Locate the cell with the specified text and output its [x, y] center coordinate. 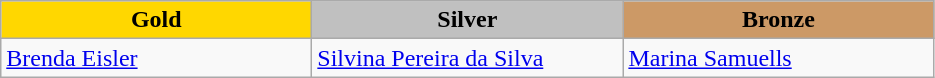
Silver [468, 20]
Brenda Eisler [156, 58]
Marina Samuells [778, 58]
Gold [156, 20]
Silvina Pereira da Silva [468, 58]
Bronze [778, 20]
